Provide the (x, y) coordinate of the cell's center where the given text is located.  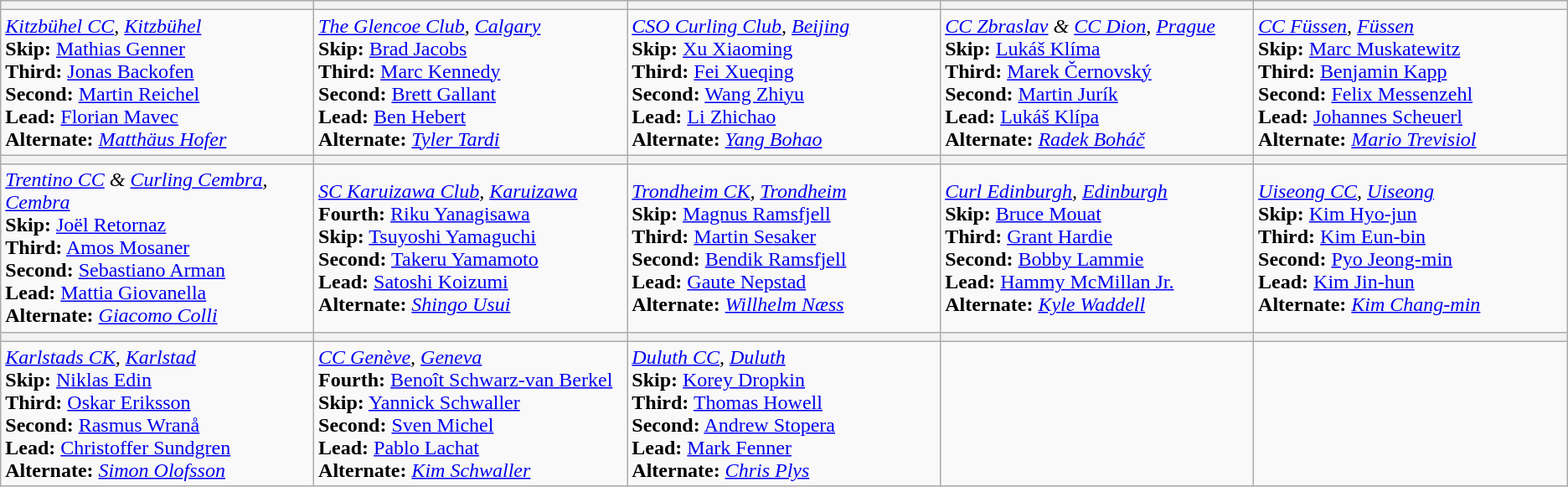
SC Karuizawa Club, KaruizawaFourth: Riku Yanagisawa Skip: Tsuyoshi Yamaguchi Second: Takeru Yamamoto Lead: Satoshi Koizumi Alternate: Shingo Usui (471, 248)
Trondheim CK, TrondheimSkip: Magnus Ramsfjell Third: Martin Sesaker Second: Bendik Ramsfjell Lead: Gaute Nepstad Alternate: Willhelm Næss (784, 248)
CC Genève, GenevaFourth: Benoît Schwarz-van Berkel Skip: Yannick Schwaller Second: Sven Michel Lead: Pablo Lachat Alternate: Kim Schwaller (471, 414)
Kitzbühel CC, KitzbühelSkip: Mathias Genner Third: Jonas Backofen Second: Martin Reichel Lead: Florian Mavec Alternate: Matthäus Hofer (157, 82)
Uiseong CC, UiseongSkip: Kim Hyo-jun Third: Kim Eun-bin Second: Pyo Jeong-min Lead: Kim Jin-hun Alternate: Kim Chang-min (1411, 248)
Karlstads CK, KarlstadSkip: Niklas Edin Third: Oskar Eriksson Second: Rasmus Wranå Lead: Christoffer Sundgren Alternate: Simon Olofsson (157, 414)
Trentino CC & Curling Cembra, CembraSkip: Joël Retornaz Third: Amos Mosaner Second: Sebastiano Arman Lead: Mattia Giovanella Alternate: Giacomo Colli (157, 248)
Duluth CC, DuluthSkip: Korey Dropkin Third: Thomas Howell Second: Andrew Stopera Lead: Mark Fenner Alternate: Chris Plys (784, 414)
CC Füssen, FüssenSkip: Marc Muskatewitz Third: Benjamin Kapp Second: Felix Messenzehl Lead: Johannes Scheuerl Alternate: Mario Trevisiol (1411, 82)
CSO Curling Club, BeijingSkip: Xu Xiaoming Third: Fei Xueqing Second: Wang Zhiyu Lead: Li Zhichao Alternate: Yang Bohao (784, 82)
Curl Edinburgh, EdinburghSkip: Bruce Mouat Third: Grant Hardie Second: Bobby Lammie Lead: Hammy McMillan Jr. Alternate: Kyle Waddell (1097, 248)
CC Zbraslav & CC Dion, PragueSkip: Lukáš Klíma Third: Marek Černovský Second: Martin Jurík Lead: Lukáš Klípa Alternate: Radek Boháč (1097, 82)
The Glencoe Club, CalgarySkip: Brad Jacobs Third: Marc Kennedy Second: Brett Gallant Lead: Ben Hebert Alternate: Tyler Tardi (471, 82)
